Scan for the cell matching the given text and deliver its (x, y) coordinate at center. 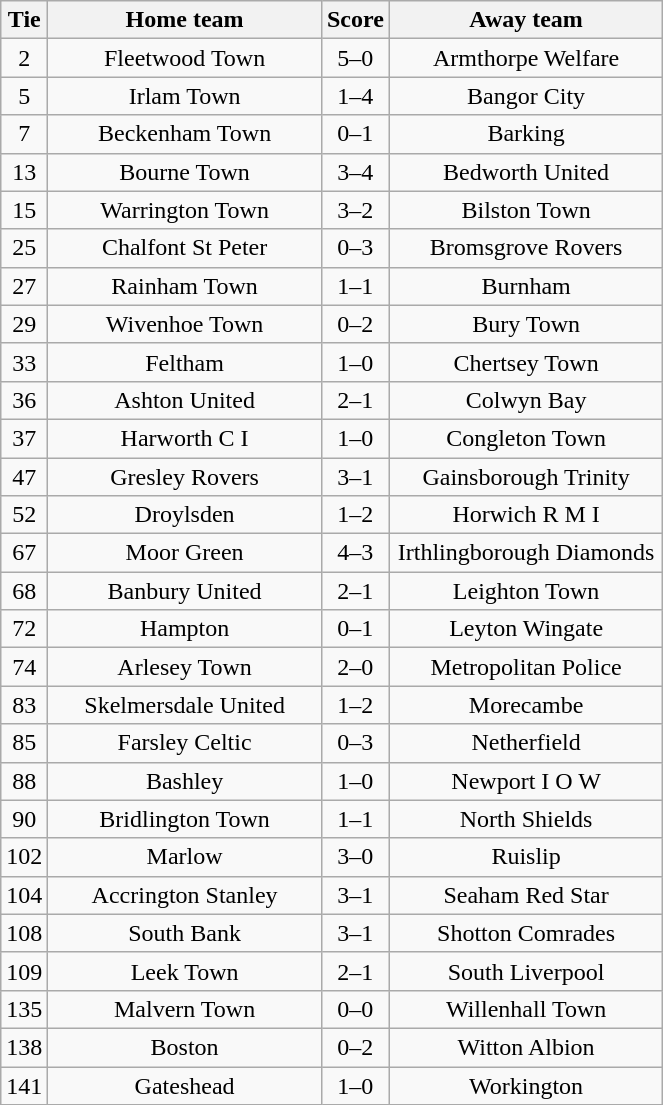
85 (24, 743)
Banbury United (185, 591)
Willenhall Town (526, 1009)
33 (24, 362)
37 (24, 438)
South Liverpool (526, 971)
83 (24, 705)
Congleton Town (526, 438)
36 (24, 400)
Gresley Rovers (185, 477)
Gainsborough Trinity (526, 477)
Netherfield (526, 743)
68 (24, 591)
141 (24, 1085)
2 (24, 58)
Bridlington Town (185, 819)
Home team (185, 20)
Leek Town (185, 971)
102 (24, 857)
29 (24, 324)
3–2 (355, 210)
90 (24, 819)
Hampton (185, 629)
Away team (526, 20)
Workington (526, 1085)
Feltham (185, 362)
138 (24, 1047)
Witton Albion (526, 1047)
Moor Green (185, 553)
Bangor City (526, 96)
Score (355, 20)
Gateshead (185, 1085)
4–3 (355, 553)
Wivenhoe Town (185, 324)
109 (24, 971)
1–4 (355, 96)
Warrington Town (185, 210)
15 (24, 210)
Newport I O W (526, 781)
25 (24, 248)
Metropolitan Police (526, 667)
Arlesey Town (185, 667)
7 (24, 134)
Fleetwood Town (185, 58)
Harworth C I (185, 438)
North Shields (526, 819)
Chertsey Town (526, 362)
Bury Town (526, 324)
104 (24, 895)
5 (24, 96)
Boston (185, 1047)
52 (24, 515)
Irlam Town (185, 96)
South Bank (185, 933)
Barking (526, 134)
Colwyn Bay (526, 400)
72 (24, 629)
Armthorpe Welfare (526, 58)
Malvern Town (185, 1009)
135 (24, 1009)
13 (24, 172)
Bedworth United (526, 172)
Irthlingborough Diamonds (526, 553)
27 (24, 286)
Leyton Wingate (526, 629)
2–0 (355, 667)
3–0 (355, 857)
88 (24, 781)
Droylsden (185, 515)
74 (24, 667)
67 (24, 553)
Marlow (185, 857)
Tie (24, 20)
0–0 (355, 1009)
Ashton United (185, 400)
3–4 (355, 172)
Burnham (526, 286)
Seaham Red Star (526, 895)
Accrington Stanley (185, 895)
Horwich R M I (526, 515)
Morecambe (526, 705)
Farsley Celtic (185, 743)
Rainham Town (185, 286)
Skelmersdale United (185, 705)
Chalfont St Peter (185, 248)
Bourne Town (185, 172)
47 (24, 477)
108 (24, 933)
Leighton Town (526, 591)
Shotton Comrades (526, 933)
Beckenham Town (185, 134)
5–0 (355, 58)
Ruislip (526, 857)
Bromsgrove Rovers (526, 248)
Bashley (185, 781)
Bilston Town (526, 210)
